Capture the cell that displays the provided text and extract its (x, y) central coordinate. 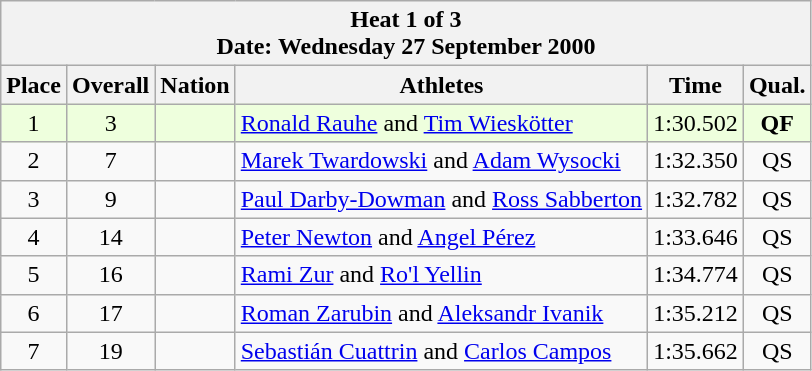
QF (777, 123)
9 (110, 199)
1:32.350 (696, 161)
Ronald Rauhe and Tim Wieskötter (441, 123)
Peter Newton and Angel Pérez (441, 237)
6 (34, 313)
4 (34, 237)
1:34.774 (696, 275)
16 (110, 275)
Nation (195, 85)
17 (110, 313)
Sebastián Cuattrin and Carlos Campos (441, 351)
Overall (110, 85)
Paul Darby-Dowman and Ross Sabberton (441, 199)
2 (34, 161)
1:35.212 (696, 313)
5 (34, 275)
Heat 1 of 3 Date: Wednesday 27 September 2000 (406, 34)
Athletes (441, 85)
1:33.646 (696, 237)
1:32.782 (696, 199)
Qual. (777, 85)
Marek Twardowski and Adam Wysocki (441, 161)
14 (110, 237)
1 (34, 123)
Rami Zur and Ro'l Yellin (441, 275)
1:35.662 (696, 351)
Time (696, 85)
1:30.502 (696, 123)
Roman Zarubin and Aleksandr Ivanik (441, 313)
Place (34, 85)
19 (110, 351)
